From the cell containing the given text, extract its center point as (X, Y) coordinate. 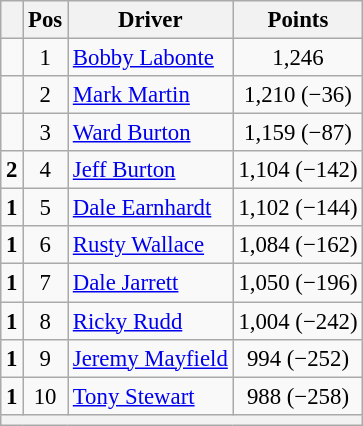
Driver (151, 20)
994 (−252) (298, 358)
9 (46, 358)
Dale Earnhardt (151, 208)
4 (46, 170)
1,102 (−144) (298, 208)
988 (−258) (298, 396)
Points (298, 20)
8 (46, 321)
10 (46, 396)
Bobby Labonte (151, 58)
1,050 (−196) (298, 283)
1,159 (−87) (298, 133)
Pos (46, 20)
Tony Stewart (151, 396)
Rusty Wallace (151, 245)
7 (46, 283)
Jeremy Mayfield (151, 358)
1,210 (−36) (298, 95)
Dale Jarrett (151, 283)
1,004 (−242) (298, 321)
6 (46, 245)
1,084 (−162) (298, 245)
1,246 (298, 58)
Jeff Burton (151, 170)
3 (46, 133)
Ward Burton (151, 133)
5 (46, 208)
1,104 (−142) (298, 170)
Mark Martin (151, 95)
Ricky Rudd (151, 321)
